Detect which cell encompasses the target text, then output its [X, Y] center coordinate. 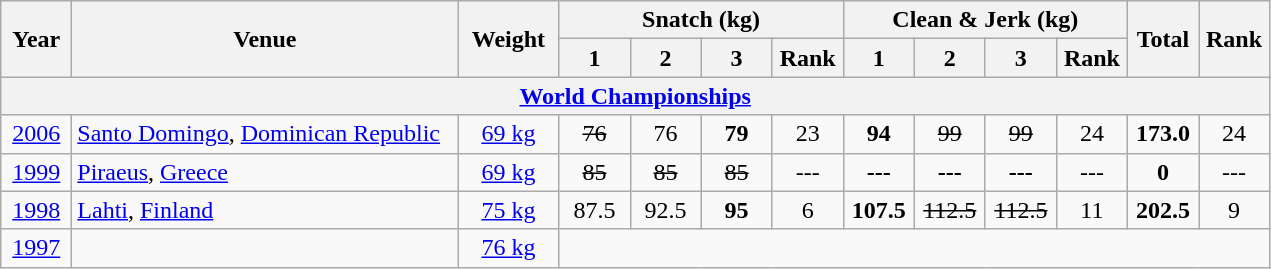
Year [36, 39]
95 [736, 210]
2006 [36, 134]
Weight [508, 39]
Venue [265, 39]
Piraeus, Greece [265, 172]
23 [808, 134]
107.5 [878, 210]
Santo Domingo, Dominican Republic [265, 134]
1997 [36, 248]
79 [736, 134]
1998 [36, 210]
173.0 [1162, 134]
Total [1162, 39]
0 [1162, 172]
Clean & Jerk (kg) [985, 20]
1999 [36, 172]
Lahti, Finland [265, 210]
92.5 [666, 210]
6 [808, 210]
76 kg [508, 248]
Snatch (kg) [701, 20]
87.5 [594, 210]
9 [1234, 210]
202.5 [1162, 210]
75 kg [508, 210]
11 [1092, 210]
World Championships [636, 96]
94 [878, 134]
